Pinpoint the cell where the given text exists, returning its [X, Y] midpoint coordinate. 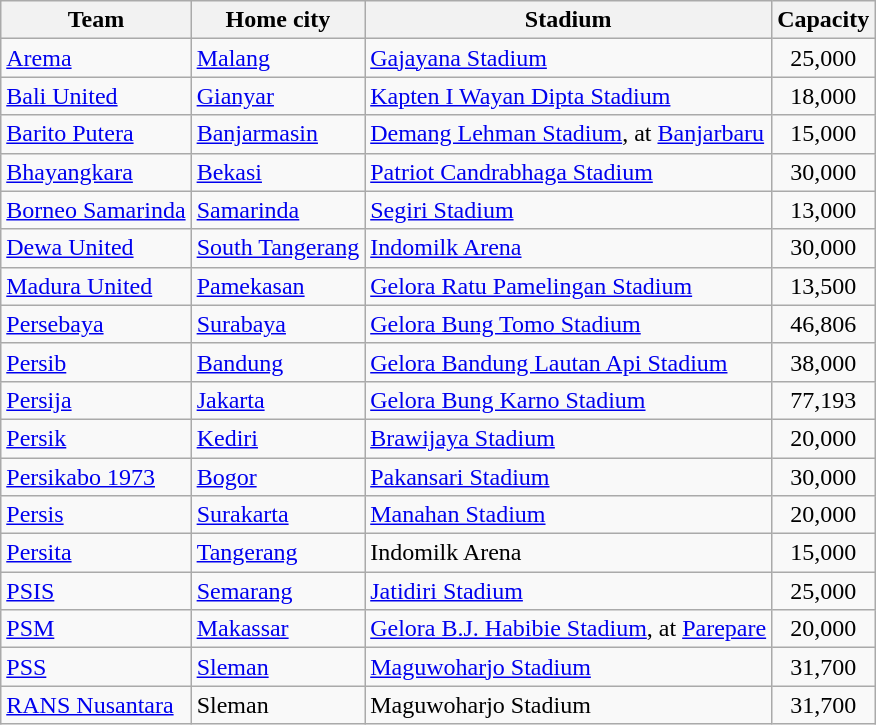
Pamekasan [278, 286]
Surabaya [278, 324]
Persija [96, 400]
Borneo Samarinda [96, 210]
13,000 [824, 210]
South Tangerang [278, 248]
Banjarmasin [278, 134]
Gelora Bung Tomo Stadium [568, 324]
Home city [278, 20]
Persib [96, 362]
PSIS [96, 591]
Manahan Stadium [568, 515]
Persebaya [96, 324]
Tangerang [278, 553]
Malang [278, 58]
Semarang [278, 591]
Kediri [278, 438]
Bandung [278, 362]
Kapten I Wayan Dipta Stadium [568, 96]
Madura United [96, 286]
Pakansari Stadium [568, 477]
Bekasi [278, 172]
Stadium [568, 20]
18,000 [824, 96]
Persikabo 1973 [96, 477]
Gelora Ratu Pamelingan Stadium [568, 286]
PSM [96, 629]
46,806 [824, 324]
Bhayangkara [96, 172]
Jatidiri Stadium [568, 591]
13,500 [824, 286]
Team [96, 20]
Gelora B.J. Habibie Stadium, at Parepare [568, 629]
Jakarta [278, 400]
Gajayana Stadium [568, 58]
Bogor [278, 477]
77,193 [824, 400]
Surakarta [278, 515]
Gianyar [278, 96]
Barito Putera [96, 134]
Samarinda [278, 210]
Arema [96, 58]
Capacity [824, 20]
Persita [96, 553]
38,000 [824, 362]
Persik [96, 438]
Segiri Stadium [568, 210]
Bali United [96, 96]
Brawijaya Stadium [568, 438]
PSS [96, 667]
Makassar [278, 629]
Dewa United [96, 248]
Demang Lehman Stadium, at Banjarbaru [568, 134]
Patriot Candrabhaga Stadium [568, 172]
Gelora Bandung Lautan Api Stadium [568, 362]
Persis [96, 515]
Gelora Bung Karno Stadium [568, 400]
RANS Nusantara [96, 705]
